Return the (x, y) coordinate for the center point of the cell that contains the specified text.  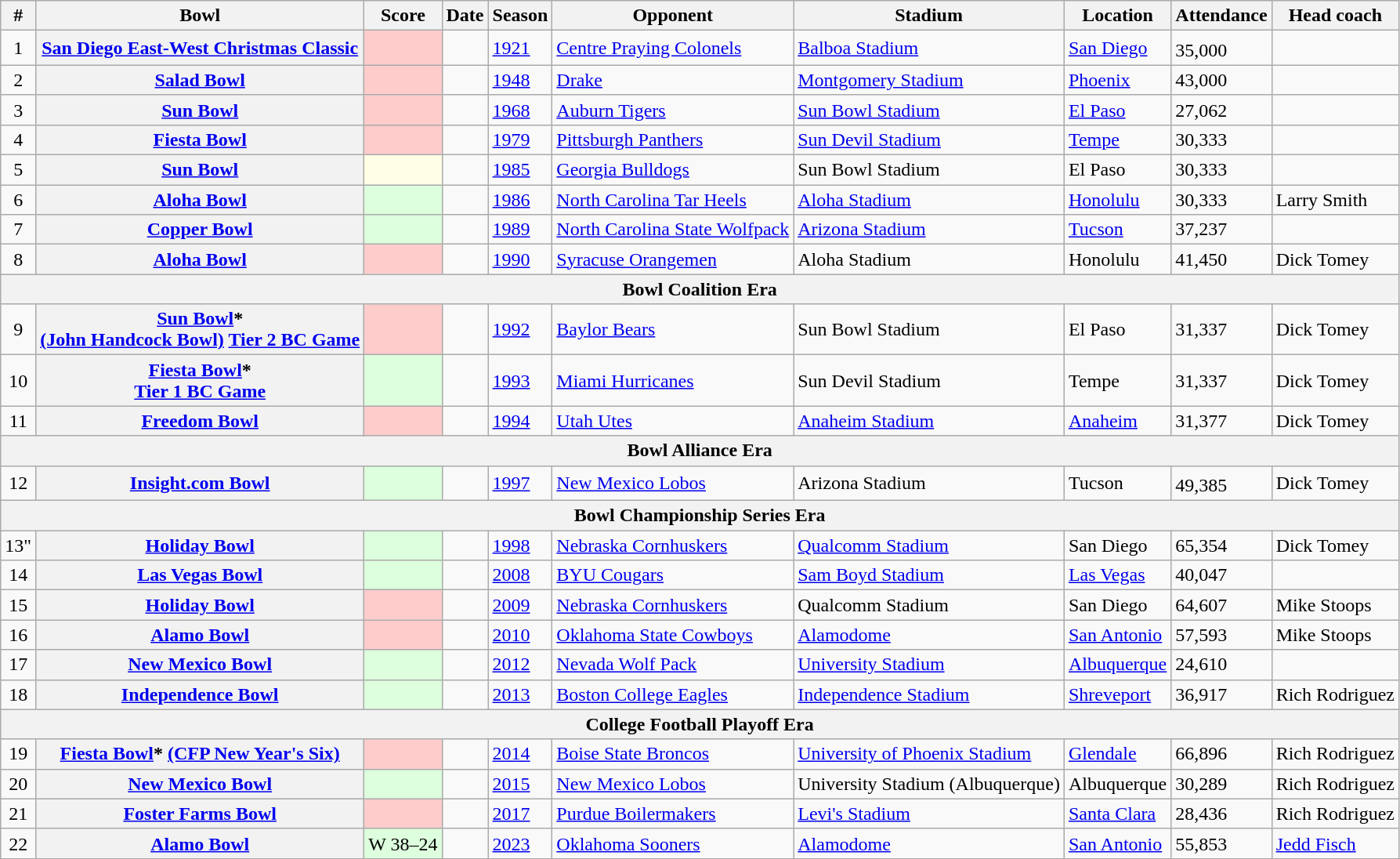
Salad Bowl (201, 80)
North Carolina Tar Heels (673, 200)
5 (19, 170)
19 (19, 754)
Purdue Boilermakers (673, 814)
Date (465, 16)
1997 (520, 483)
36,917 (1221, 694)
35,000 (1221, 49)
24,610 (1221, 665)
Anaheim (1117, 421)
7 (19, 230)
31,377 (1221, 421)
14 (19, 575)
Sun Bowl*(John Handcock Bowl) Tier 2 BC Game (201, 329)
37,237 (1221, 230)
2017 (520, 814)
San Diego East-West Christmas Classic (201, 49)
Miami Hurricanes (673, 381)
Levi's Stadium (929, 814)
Attendance (1221, 16)
Score (403, 16)
1993 (520, 381)
41,450 (1221, 259)
Sam Boyd Stadium (929, 575)
43,000 (1221, 80)
University Stadium (929, 665)
1 (19, 49)
49,385 (1221, 483)
Boston College Eagles (673, 694)
2014 (520, 754)
Nevada Wolf Pack (673, 665)
22 (19, 843)
Shreveport (1117, 694)
2 (19, 80)
Santa Clara (1117, 814)
Auburn Tigers (673, 110)
Bowl (201, 16)
20 (19, 784)
Independence Stadium (929, 694)
University Stadium (Albuquerque) (929, 784)
1989 (520, 230)
Montgomery Stadium (929, 80)
Utah Utes (673, 421)
1979 (520, 140)
40,047 (1221, 575)
Oklahoma Sooners (673, 843)
6 (19, 200)
# (19, 16)
64,607 (1221, 605)
55,853 (1221, 843)
Glendale (1117, 754)
Balboa Stadium (929, 49)
1998 (520, 545)
Head coach (1335, 16)
65,354 (1221, 545)
18 (19, 694)
Las Vegas Bowl (201, 575)
1985 (520, 170)
Fiesta Bowl (201, 140)
Foster Farms Bowl (201, 814)
1986 (520, 200)
North Carolina State Wolfpack (673, 230)
1968 (520, 110)
Jedd Fisch (1335, 843)
Boise State Broncos (673, 754)
Fiesta Bowl*Tier 1 BC Game (201, 381)
2010 (520, 635)
Stadium (929, 16)
Drake (673, 80)
4 (19, 140)
Opponent (673, 16)
2013 (520, 694)
30,289 (1221, 784)
Larry Smith (1335, 200)
Pittsburgh Panthers (673, 140)
2023 (520, 843)
12 (19, 483)
Freedom Bowl (201, 421)
2012 (520, 665)
1921 (520, 49)
Centre Praying Colonels (673, 49)
3 (19, 110)
28,436 (1221, 814)
Fiesta Bowl* (CFP New Year's Six) (201, 754)
9 (19, 329)
BYU Cougars (673, 575)
Independence Bowl (201, 694)
15 (19, 605)
66,896 (1221, 754)
Bowl Coalition Era (700, 289)
16 (19, 635)
27,062 (1221, 110)
Anaheim Stadium (929, 421)
1994 (520, 421)
2015 (520, 784)
Phoenix (1117, 80)
57,593 (1221, 635)
1992 (520, 329)
Las Vegas (1117, 575)
Bowl Championship Series Era (700, 516)
8 (19, 259)
Bowl Alliance Era (700, 451)
Copper Bowl (201, 230)
Georgia Bulldogs (673, 170)
Syracuse Orangemen (673, 259)
Location (1117, 16)
1948 (520, 80)
10 (19, 381)
1990 (520, 259)
Baylor Bears (673, 329)
2009 (520, 605)
13" (19, 545)
21 (19, 814)
17 (19, 665)
Oklahoma State Cowboys (673, 635)
2008 (520, 575)
11 (19, 421)
University of Phoenix Stadium (929, 754)
W 38–24 (403, 843)
Season (520, 16)
Insight.com Bowl (201, 483)
College Football Playoff Era (700, 724)
